Locate the cell with the specified text and output its (X, Y) center coordinate. 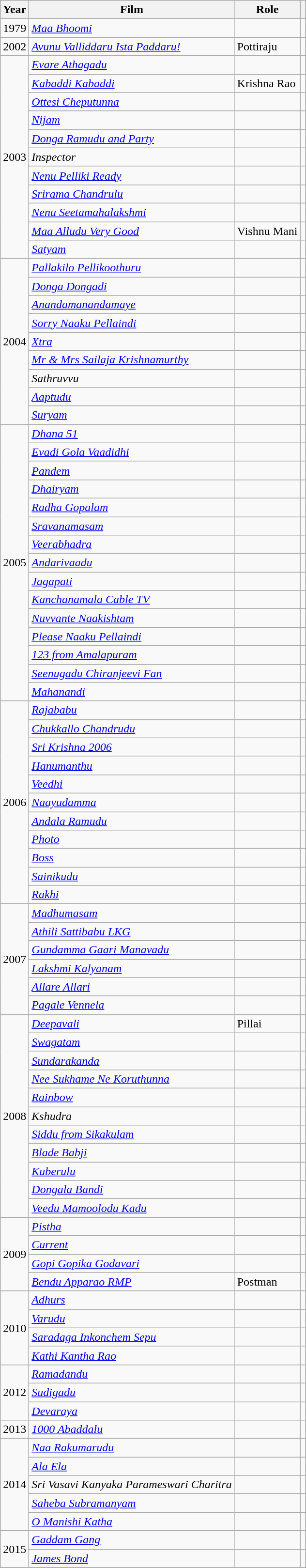
2004 (15, 342)
Role (267, 10)
Pottiraju (267, 47)
Athili Sattibabu LKG (132, 931)
Swagatam (132, 1042)
Deepavali (132, 1024)
Madhumasam (132, 913)
Dhana 51 (132, 434)
Jagapati (132, 581)
Varudu (132, 1319)
Inspector (132, 157)
Ramadandu (132, 1374)
Seenugadu Chiranjeevi Fan (132, 673)
Current (132, 1245)
Sudigadu (132, 1392)
Srirama Chandrulu (132, 194)
Kanchanamala Cable TV (132, 600)
Devaraya (132, 1411)
Nenu Pelliki Ready (132, 175)
Year (15, 10)
Kathi Kantha Rao (132, 1355)
2009 (15, 1254)
Rajababu (132, 710)
Sri Krishna 2006 (132, 747)
Dongala Bandi (132, 1190)
2014 (15, 1485)
Veerabhadra (132, 544)
Film (132, 10)
Nijam (132, 120)
123 from Amalapuram (132, 655)
Avunu Valliddaru Ista Paddaru! (132, 47)
Saradaga Inkonchem Sepu (132, 1337)
Boss (132, 858)
2013 (15, 1429)
Donga Ramudu and Party (132, 139)
2006 (15, 802)
1000 Abaddalu (132, 1429)
Sri Vasavi Kanyaka Parameswari Charitra (132, 1485)
Krishna Rao (267, 83)
Please Naaku Pellaindi (132, 637)
Mr & Mrs Sailaja Krishnamurthy (132, 360)
Pandem (132, 470)
2012 (15, 1392)
Kuberulu (132, 1171)
Postman (267, 1282)
2002 (15, 47)
Sravanamasam (132, 526)
Kshudra (132, 1116)
Gaddam Gang (132, 1540)
Suryam (132, 415)
Mahanandi (132, 692)
1979 (15, 28)
Satyam (132, 249)
Sorry Naaku Pellaindi (132, 323)
2015 (15, 1549)
Naa Rakumarudu (132, 1448)
Pistha (132, 1226)
Pallakilo Pellikoothuru (132, 268)
James Bond (132, 1558)
Nuvvante Naakishtam (132, 618)
Allare Allari (132, 987)
Nenu Seetamahalakshmi (132, 212)
Rainbow (132, 1097)
O Manishi Katha (132, 1521)
Siddu from Sikakulam (132, 1134)
Gopi Gopika Godavari (132, 1263)
Anandamanandamaye (132, 305)
Bendu Apparao RMP (132, 1282)
Maa Alludu Very Good (132, 231)
Photo (132, 839)
Lakshmi Kalyanam (132, 968)
Chukkallo Chandrudu (132, 729)
Pillai (267, 1024)
Evare Athagadu (132, 65)
Andarivaadu (132, 563)
Aaptudu (132, 397)
Maa Bhoomi (132, 28)
Radha Gopalam (132, 507)
Kabaddi Kabaddi (132, 83)
2010 (15, 1328)
Ottesi Cheputunna (132, 102)
Sainikudu (132, 876)
Dhairyam (132, 489)
Veedhi (132, 784)
Saheba Subramanyam (132, 1503)
Rakhi (132, 895)
Xtra (132, 342)
Blade Babji (132, 1153)
Gundamma Gaari Manavadu (132, 950)
Andala Ramudu (132, 821)
2007 (15, 959)
Sathruvvu (132, 378)
Evadi Gola Vaadidhi (132, 452)
Vishnu Mani (267, 231)
Donga Dongadi (132, 286)
Sundarakanda (132, 1060)
Nee Sukhame Ne Koruthunna (132, 1079)
Hanumanthu (132, 765)
Pagale Vennela (132, 1005)
2008 (15, 1116)
2003 (15, 157)
Naayudamma (132, 802)
2005 (15, 563)
Ala Ela (132, 1466)
Veedu Mamoolodu Kadu (132, 1208)
Adhurs (132, 1300)
